Identify which cell holds the provided text, then report its [X, Y] central coordinate. 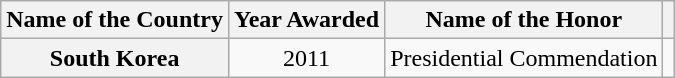
Year Awarded [306, 20]
South Korea [115, 58]
Name of the Country [115, 20]
Presidential Commendation [524, 58]
2011 [306, 58]
Name of the Honor [524, 20]
